Identify which cell holds the provided text, then report its (X, Y) central coordinate. 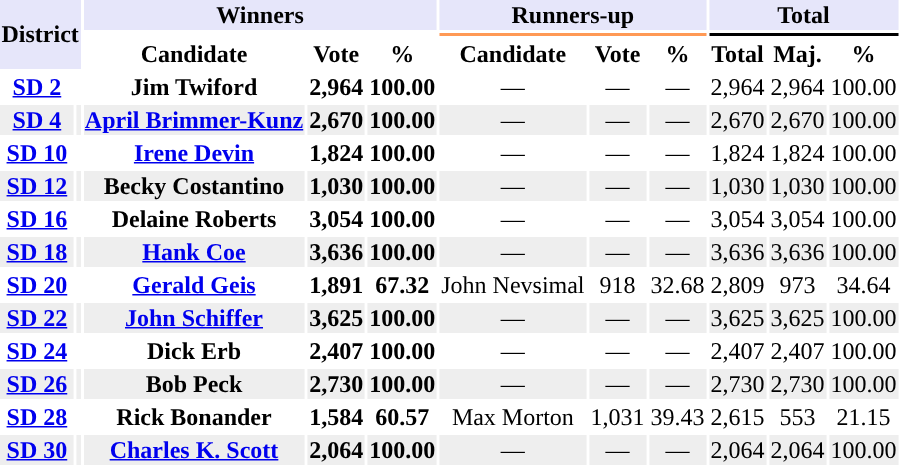
District (40, 34)
SD 12 (37, 186)
Charles K. Scott (194, 450)
918 (618, 285)
Becky Costantino (194, 186)
Gerald Geis (194, 285)
Maj. (798, 54)
SD 30 (37, 450)
SD 18 (37, 252)
21.15 (864, 417)
SD 20 (37, 285)
SD 16 (37, 219)
2,615 (738, 417)
SD 4 (37, 120)
973 (798, 285)
SD 26 (37, 384)
Dick Erb (194, 351)
2,809 (738, 285)
SD 10 (37, 153)
1,031 (618, 417)
Max Morton (513, 417)
April Brimmer-Kunz (194, 120)
1,891 (336, 285)
Winners (260, 15)
34.64 (864, 285)
Irene Devin (194, 153)
39.43 (678, 417)
Jim Twiford (194, 87)
John Schiffer (194, 318)
Rick Bonander (194, 417)
32.68 (678, 285)
Runners-up (573, 15)
John Nevsimal (513, 285)
SD 2 (37, 87)
SD 22 (37, 318)
Bob Peck (194, 384)
SD 28 (37, 417)
SD 24 (37, 351)
60.57 (402, 417)
1,584 (336, 417)
67.32 (402, 285)
553 (798, 417)
Delaine Roberts (194, 219)
Hank Coe (194, 252)
